Return [x, y] of the center of cell containing provided text 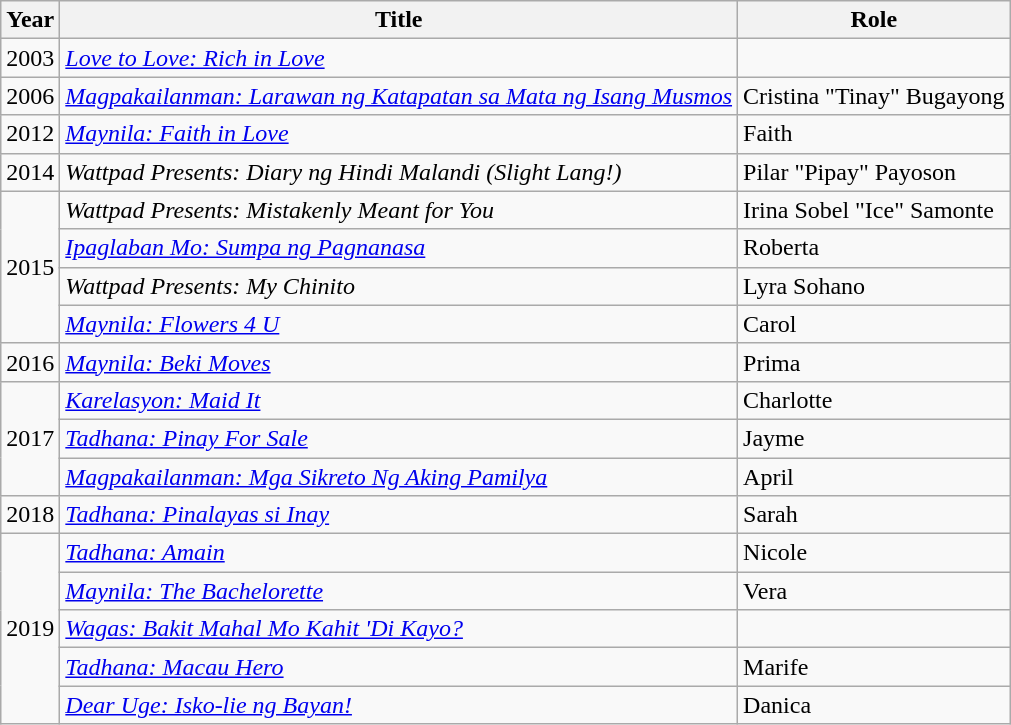
2017 [30, 438]
Dear Uge: Isko-lie ng Bayan! [399, 705]
2015 [30, 267]
Carol [874, 324]
Wattpad Presents: Mistakenly Meant for You [399, 210]
Tadhana: Pinalayas si Inay [399, 515]
Lyra Sohano [874, 286]
Tadhana: Amain [399, 553]
Maynila: The Bachelorette [399, 591]
2014 [30, 172]
Maynila: Beki Moves [399, 362]
Magpakailanman: Larawan ng Katapatan sa Mata ng Isang Musmos [399, 96]
Faith [874, 134]
Year [30, 20]
2019 [30, 629]
Title [399, 20]
Cristina "Tinay" Bugayong [874, 96]
Wattpad Presents: My Chinito [399, 286]
Pilar "Pipay" Payoson [874, 172]
Danica [874, 705]
Role [874, 20]
Vera [874, 591]
Irina Sobel "Ice" Samonte [874, 210]
Wagas: Bakit Mahal Mo Kahit 'Di Kayo? [399, 629]
2006 [30, 96]
2003 [30, 58]
Tadhana: Pinay For Sale [399, 438]
Charlotte [874, 400]
Karelasyon: Maid It [399, 400]
Sarah [874, 515]
Marife [874, 667]
2012 [30, 134]
Ipaglaban Mo: Sumpa ng Pagnanasa [399, 248]
Maynila: Faith in Love [399, 134]
Tadhana: Macau Hero [399, 667]
Wattpad Presents: Diary ng Hindi Malandi (Slight Lang!) [399, 172]
Jayme [874, 438]
Maynila: Flowers 4 U [399, 324]
Nicole [874, 553]
Roberta [874, 248]
2018 [30, 515]
Love to Love: Rich in Love [399, 58]
2016 [30, 362]
Magpakailanman: Mga Sikreto Ng Aking Pamilya [399, 477]
April [874, 477]
Prima [874, 362]
